Capture the cell that displays the provided text and extract its (x, y) central coordinate. 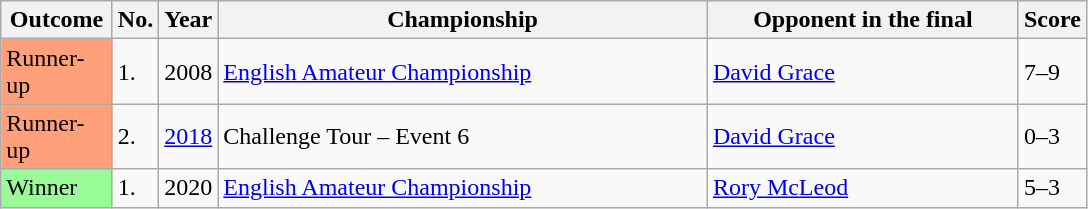
Opponent in the final (862, 20)
Rory McLeod (862, 188)
2020 (188, 188)
5–3 (1052, 188)
Winner (57, 188)
No. (135, 20)
Year (188, 20)
2. (135, 136)
2018 (188, 136)
7–9 (1052, 72)
Score (1052, 20)
2008 (188, 72)
Championship (463, 20)
Challenge Tour – Event 6 (463, 136)
Outcome (57, 20)
0–3 (1052, 136)
